Return [X, Y] of the center of cell containing provided text 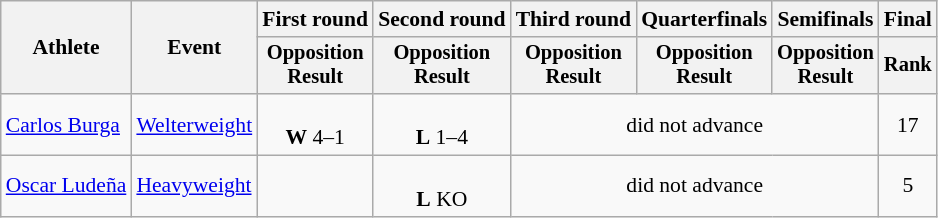
L 1–4 [442, 124]
Third round [574, 19]
Final [908, 19]
Rank [908, 66]
Second round [442, 19]
Welterweight [194, 124]
Oscar Ludeña [66, 186]
5 [908, 186]
Carlos Burga [66, 124]
Semifinals [826, 19]
Quarterfinals [704, 19]
First round [315, 19]
L KO [442, 186]
Heavyweight [194, 186]
Event [194, 48]
17 [908, 124]
W 4–1 [315, 124]
Athlete [66, 48]
